Detect which cell encompasses the target text, then output its [x, y] center coordinate. 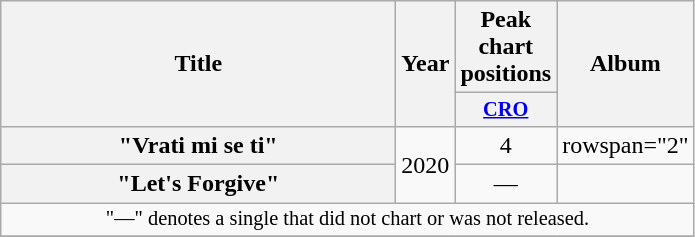
4 [506, 145]
rowspan="2" [626, 145]
2020 [426, 164]
"Vrati mi se ti" [198, 145]
CRO [506, 110]
— [506, 184]
Title [198, 64]
"—" denotes a single that did not chart or was not released. [348, 220]
"Let's Forgive" [198, 184]
Year [426, 64]
Peak chart positions [506, 47]
Album [626, 64]
